Pinpoint the cell where the given text exists, returning its [x, y] midpoint coordinate. 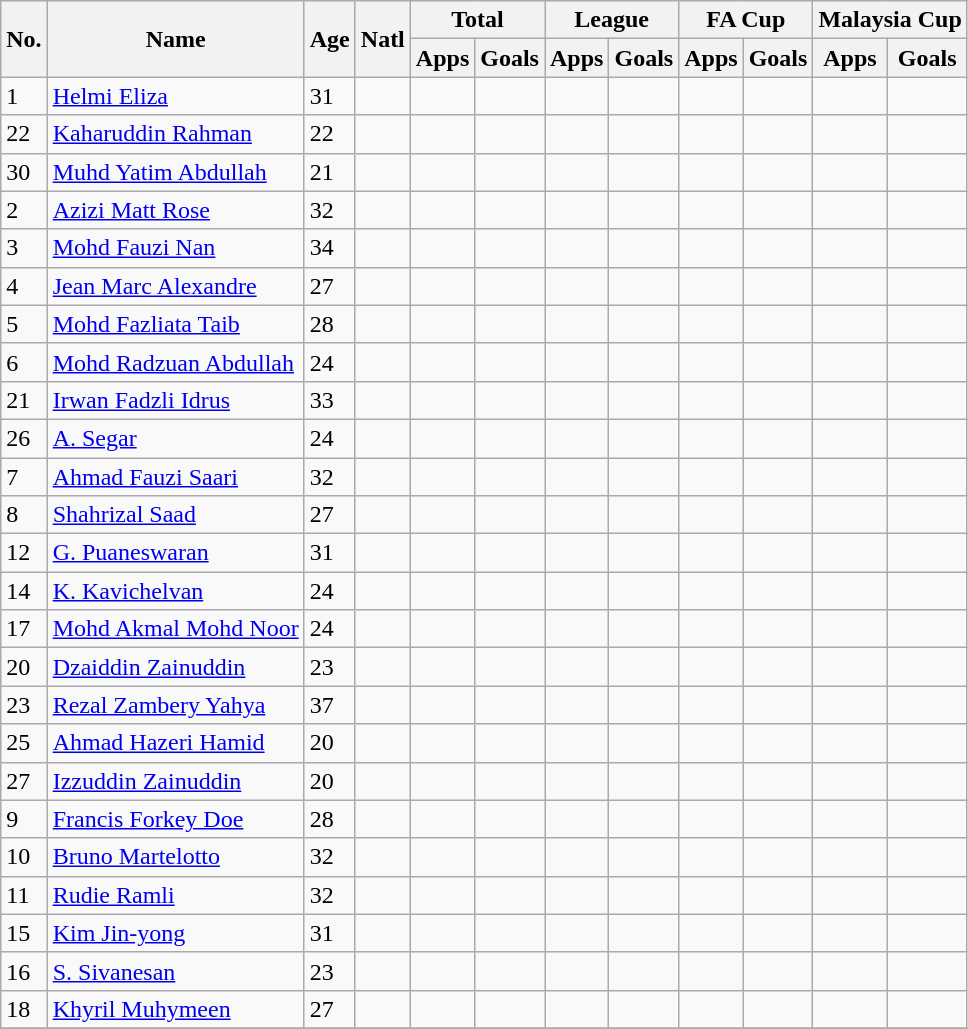
3 [24, 248]
Francis Forkey Doe [176, 819]
K. Kavichelvan [176, 591]
26 [24, 438]
G. Puaneswaran [176, 553]
Kaharuddin Rahman [176, 134]
Malaysia Cup [890, 20]
30 [24, 172]
5 [24, 324]
8 [24, 515]
Age [330, 39]
Ahmad Fauzi Saari [176, 477]
Mohd Akmal Mohd Noor [176, 629]
Total [477, 20]
League [611, 20]
Rudie Ramli [176, 895]
Muhd Yatim Abdullah [176, 172]
Kim Jin-yong [176, 933]
2 [24, 210]
4 [24, 286]
No. [24, 39]
Mohd Fauzi Nan [176, 248]
Bruno Martelotto [176, 857]
Jean Marc Alexandre [176, 286]
37 [330, 705]
Helmi Eliza [176, 96]
6 [24, 362]
Mohd Radzuan Abdullah [176, 362]
Dzaiddin Zainuddin [176, 667]
18 [24, 1009]
33 [330, 400]
Rezal Zambery Yahya [176, 705]
34 [330, 248]
Irwan Fadzli Idrus [176, 400]
S. Sivanesan [176, 971]
16 [24, 971]
1 [24, 96]
FA Cup [746, 20]
A. Segar [176, 438]
15 [24, 933]
Khyril Muhymeen [176, 1009]
14 [24, 591]
11 [24, 895]
Izzuddin Zainuddin [176, 781]
Shahrizal Saad [176, 515]
9 [24, 819]
Natl [382, 39]
Name [176, 39]
7 [24, 477]
25 [24, 743]
12 [24, 553]
Ahmad Hazeri Hamid [176, 743]
Azizi Matt Rose [176, 210]
17 [24, 629]
10 [24, 857]
Mohd Fazliata Taib [176, 324]
